Detect which cell encompasses the target text, then output its [X, Y] center coordinate. 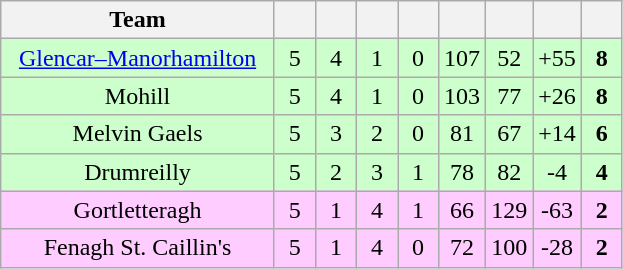
78 [462, 172]
-4 [558, 172]
107 [462, 58]
+14 [558, 134]
129 [510, 210]
77 [510, 96]
72 [462, 248]
Team [138, 20]
66 [462, 210]
Melvin Gaels [138, 134]
52 [510, 58]
+26 [558, 96]
-28 [558, 248]
103 [462, 96]
67 [510, 134]
Drumreilly [138, 172]
+55 [558, 58]
6 [602, 134]
81 [462, 134]
Mohill [138, 96]
Fenagh St. Caillin's [138, 248]
Gortletteragh [138, 210]
82 [510, 172]
100 [510, 248]
Glencar–Manorhamilton [138, 58]
-63 [558, 210]
